For the text-containing cell, return its midpoint in [x, y] coordinate format. 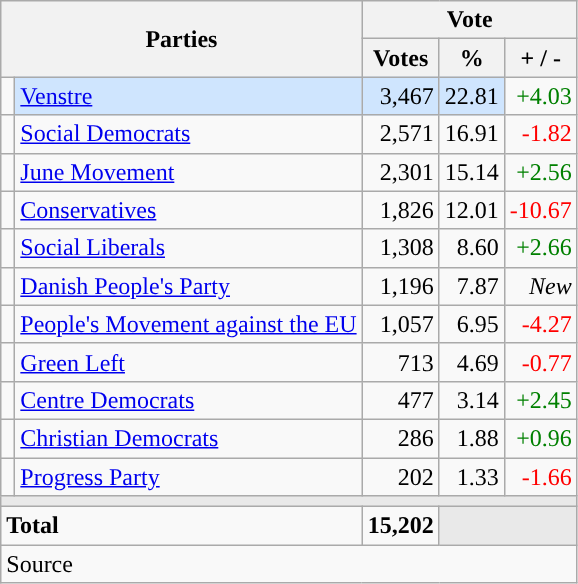
+2.56 [540, 172]
New [540, 286]
8.60 [472, 248]
-10.67 [540, 210]
1,057 [400, 324]
3.14 [472, 400]
% [472, 58]
-1.82 [540, 134]
Danish People's Party [188, 286]
Parties [182, 39]
1,826 [400, 210]
15.14 [472, 172]
+2.66 [540, 248]
-1.66 [540, 477]
1,196 [400, 286]
Venstre [188, 96]
Votes [400, 58]
15,202 [400, 526]
Progress Party [188, 477]
Vote [470, 20]
Source [290, 564]
477 [400, 400]
-4.27 [540, 324]
+ / - [540, 58]
1,308 [400, 248]
6.95 [472, 324]
12.01 [472, 210]
22.81 [472, 96]
Conservatives [188, 210]
People's Movement against the EU [188, 324]
4.69 [472, 362]
286 [400, 438]
202 [400, 477]
Social Democrats [188, 134]
1.33 [472, 477]
3,467 [400, 96]
Centre Democrats [188, 400]
2,571 [400, 134]
Total [182, 526]
713 [400, 362]
+4.03 [540, 96]
16.91 [472, 134]
Green Left [188, 362]
1.88 [472, 438]
Social Liberals [188, 248]
Christian Democrats [188, 438]
-0.77 [540, 362]
2,301 [400, 172]
+0.96 [540, 438]
+2.45 [540, 400]
June Movement [188, 172]
7.87 [472, 286]
